Identify which cell holds the provided text, then report its [X, Y] central coordinate. 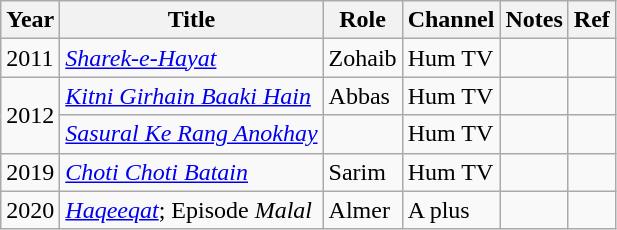
Abbas [362, 96]
Sharek-e-Hayat [192, 58]
2020 [30, 210]
Kitni Girhain Baaki Hain [192, 96]
Sasural Ke Rang Anokhay [192, 134]
Role [362, 20]
Channel [451, 20]
2012 [30, 115]
2019 [30, 172]
Almer [362, 210]
Zohaib [362, 58]
Haqeeqat; Episode Malal [192, 210]
Sarim [362, 172]
2011 [30, 58]
Year [30, 20]
Ref [592, 20]
Notes [534, 20]
Title [192, 20]
A plus [451, 210]
Choti Choti Batain [192, 172]
